Determine the (x, y) coordinate at the center of the cell enclosing the given text.  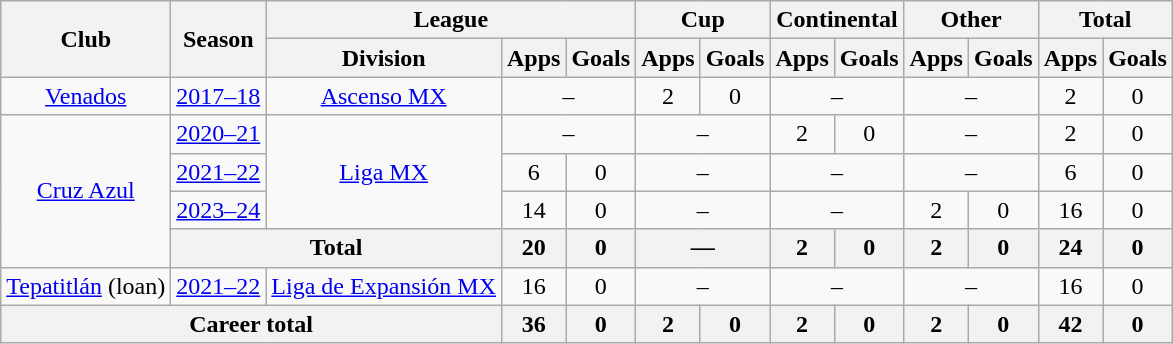
2020–21 (218, 134)
Tepatitlán (loan) (86, 286)
42 (1070, 324)
20 (533, 248)
— (703, 248)
2023–24 (218, 210)
Cup (703, 20)
Liga de Expansión MX (384, 286)
Career total (252, 324)
24 (1070, 248)
36 (533, 324)
Ascenso MX (384, 96)
Liga MX (384, 172)
14 (533, 210)
Season (218, 39)
Cruz Azul (86, 191)
League (451, 20)
Other (971, 20)
Club (86, 39)
Division (384, 58)
Continental (837, 20)
Venados (86, 96)
2017–18 (218, 96)
